Return the [x, y] coordinate for the center point of the cell that contains the specified text.  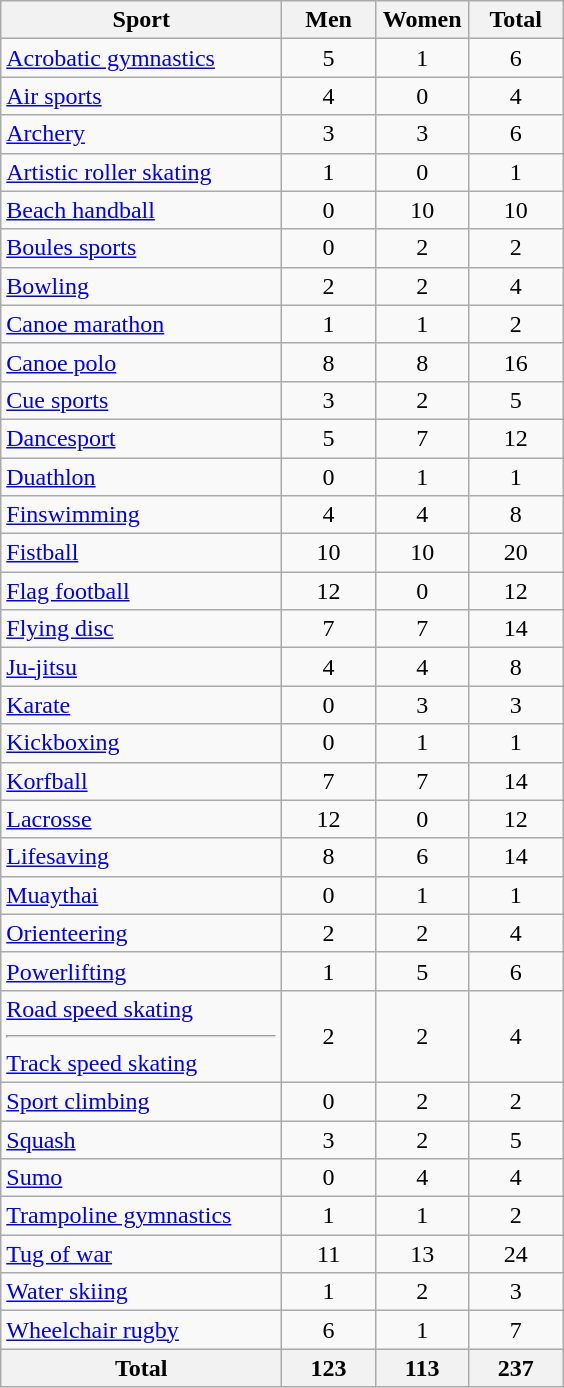
Women [422, 20]
Artistic roller skating [142, 172]
Bowling [142, 286]
Canoe polo [142, 362]
Tug of war [142, 1254]
Sport climbing [142, 1101]
123 [329, 1368]
24 [516, 1254]
Wheelchair rugby [142, 1330]
Karate [142, 705]
237 [516, 1368]
Flying disc [142, 629]
Kickboxing [142, 743]
Canoe marathon [142, 324]
Fistball [142, 553]
Men [329, 20]
Lacrosse [142, 819]
Beach handball [142, 210]
Trampoline gymnastics [142, 1216]
Sumo [142, 1178]
13 [422, 1254]
Powerlifting [142, 971]
Air sports [142, 96]
11 [329, 1254]
Ju-jitsu [142, 667]
Orienteering [142, 933]
Finswimming [142, 515]
Acrobatic gymnastics [142, 58]
16 [516, 362]
Flag football [142, 591]
Cue sports [142, 400]
Korfball [142, 781]
Archery [142, 134]
Squash [142, 1139]
Sport [142, 20]
Lifesaving [142, 857]
113 [422, 1368]
Water skiing [142, 1292]
Road speed skatingTrack speed skating [142, 1036]
20 [516, 553]
Boules sports [142, 248]
Muaythai [142, 895]
Dancesport [142, 438]
Duathlon [142, 477]
